Find where the given text appears and provide that cell's center as [x, y] coordinate. 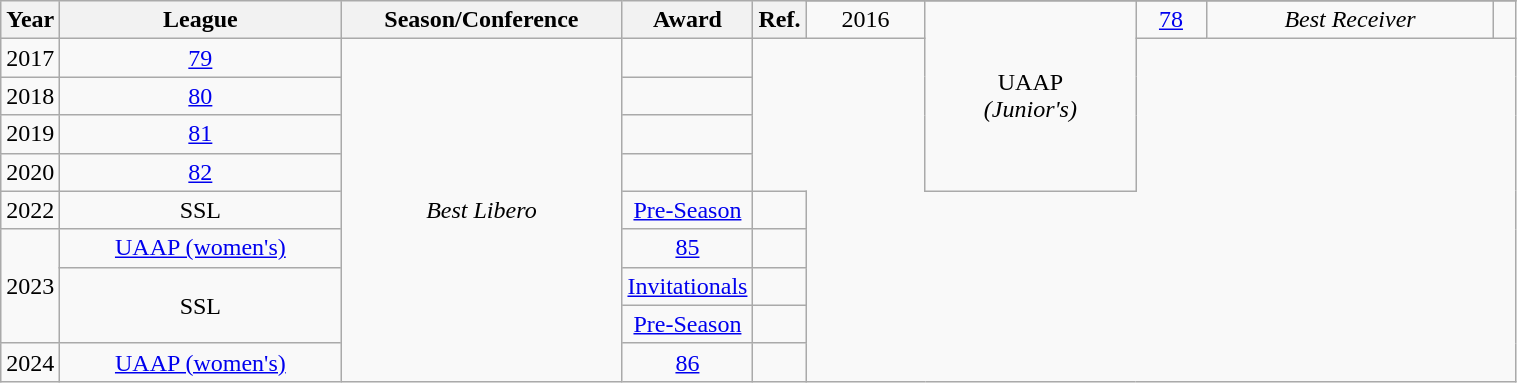
Best Receiver [1350, 20]
Ref. [780, 20]
2018 [30, 96]
2022 [30, 210]
Invitationals [688, 286]
2017 [30, 58]
UAAP (Junior's) [1030, 96]
2019 [30, 134]
Season/Conference [482, 20]
86 [688, 362]
85 [688, 248]
Best Libero [482, 210]
League [200, 20]
2016 [866, 20]
82 [200, 172]
2024 [30, 362]
Year [30, 20]
80 [200, 96]
79 [200, 58]
2020 [30, 172]
81 [200, 134]
2023 [30, 286]
78 [1172, 20]
Award [688, 20]
